For the text-containing cell, return its midpoint in (X, Y) coordinate format. 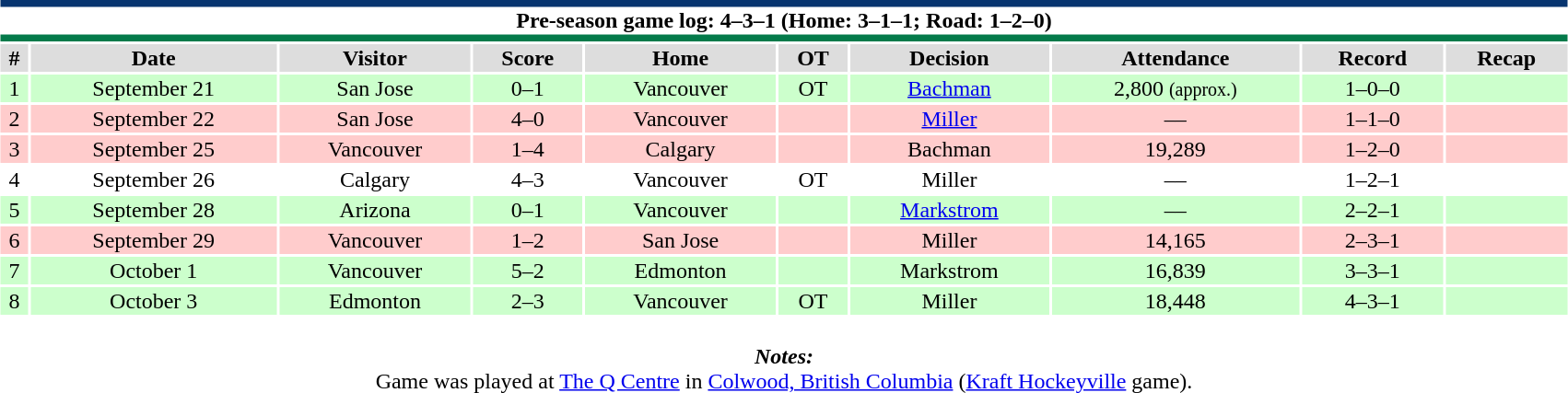
4 (15, 179)
September 25 (153, 149)
1–2–1 (1373, 179)
3 (15, 149)
Score (528, 58)
5–2 (528, 271)
Arizona (375, 210)
1–2 (528, 240)
16,839 (1176, 271)
4–0 (528, 119)
3–3–1 (1373, 271)
2 (15, 119)
2–2–1 (1373, 210)
September 29 (153, 240)
September 28 (153, 210)
4–3 (528, 179)
1–0–0 (1373, 88)
2,800 (approx.) (1176, 88)
Pre-season game log: 4–3–1 (Home: 3–1–1; Road: 1–2–0) (784, 20)
# (15, 58)
Record (1373, 58)
6 (15, 240)
September 22 (153, 119)
Home (681, 58)
Recap (1506, 58)
September 21 (153, 88)
1–2–0 (1373, 149)
8 (15, 301)
Date (153, 58)
1–1–0 (1373, 119)
October 3 (153, 301)
1–4 (528, 149)
5 (15, 210)
14,165 (1176, 240)
1 (15, 88)
19,289 (1176, 149)
4–3–1 (1373, 301)
2–3–1 (1373, 240)
18,448 (1176, 301)
2–3 (528, 301)
Decision (950, 58)
7 (15, 271)
September 26 (153, 179)
Attendance (1176, 58)
Visitor (375, 58)
October 1 (153, 271)
